Provide the [X, Y] coordinate of the cell's center where the given text is located.  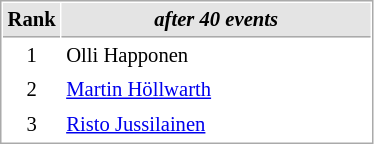
3 [32, 124]
2 [32, 90]
1 [32, 56]
Martin Höllwarth [216, 90]
Risto Jussilainen [216, 124]
after 40 events [216, 20]
Olli Happonen [216, 56]
Rank [32, 20]
